Locate the cell with the specified text and output its [x, y] center coordinate. 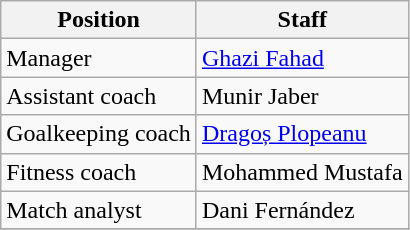
Position [99, 20]
Dani Fernández [302, 210]
Manager [99, 58]
Mohammed Mustafa [302, 172]
Staff [302, 20]
Munir Jaber [302, 96]
Ghazi Fahad [302, 58]
Goalkeeping coach [99, 134]
Match analyst [99, 210]
Dragoș Plopeanu [302, 134]
Assistant coach [99, 96]
Fitness coach [99, 172]
